Extract the (x, y) coordinate from the center of the cell holding the provided text.  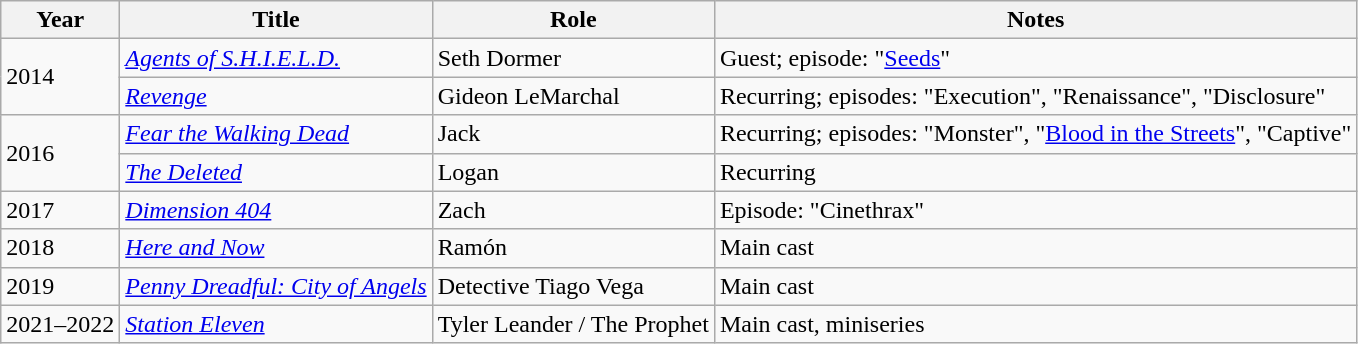
Notes (1035, 20)
Recurring; episodes: "Monster", "Blood in the Streets", "Captive" (1035, 134)
Station Eleven (276, 324)
2014 (60, 77)
Episode: "Cinethrax" (1035, 210)
Recurring; episodes: "Execution", "Renaissance", "Disclosure" (1035, 96)
Here and Now (276, 248)
Zach (573, 210)
The Deleted (276, 172)
Year (60, 20)
Ramón (573, 248)
Detective Tiago Vega (573, 286)
Penny Dreadful: City of Angels (276, 286)
Agents of S.H.I.E.L.D. (276, 58)
Dimension 404 (276, 210)
Fear the Walking Dead (276, 134)
2017 (60, 210)
Seth Dormer (573, 58)
Title (276, 20)
Logan (573, 172)
Gideon LeMarchal (573, 96)
2019 (60, 286)
Revenge (276, 96)
2016 (60, 153)
Role (573, 20)
2018 (60, 248)
Jack (573, 134)
2021–2022 (60, 324)
Recurring (1035, 172)
Main cast, miniseries (1035, 324)
Guest; episode: "Seeds" (1035, 58)
Tyler Leander / The Prophet (573, 324)
